Find where the given text appears and provide that cell's center as (X, Y) coordinate. 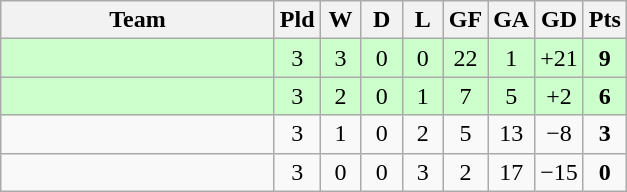
−15 (560, 172)
+2 (560, 96)
−8 (560, 134)
7 (465, 96)
GD (560, 20)
6 (604, 96)
Pld (297, 20)
GA (512, 20)
9 (604, 58)
GF (465, 20)
13 (512, 134)
L (422, 20)
W (340, 20)
D (382, 20)
Pts (604, 20)
17 (512, 172)
Team (138, 20)
+21 (560, 58)
22 (465, 58)
